Output the (X, Y) coordinate of the center of the cell containing the given text.  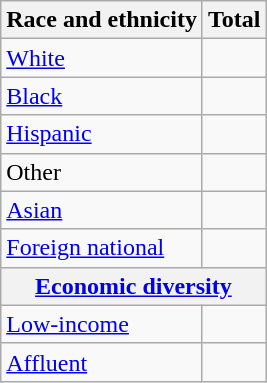
Total (234, 20)
Foreign national (102, 248)
Asian (102, 210)
Hispanic (102, 134)
Low-income (102, 324)
Race and ethnicity (102, 20)
Black (102, 96)
Economic diversity (134, 286)
Affluent (102, 362)
White (102, 58)
Other (102, 172)
